Capture the cell that displays the provided text and extract its (x, y) central coordinate. 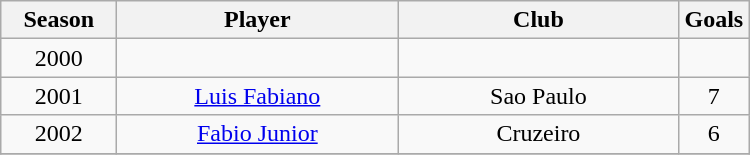
Player (258, 20)
Goals (714, 20)
6 (714, 134)
Sao Paulo (538, 96)
7 (714, 96)
Luis Fabiano (258, 96)
2002 (59, 134)
Club (538, 20)
Fabio Junior (258, 134)
2001 (59, 96)
2000 (59, 58)
Cruzeiro (538, 134)
Season (59, 20)
